From the cell containing the given text, extract its center point as [X, Y] coordinate. 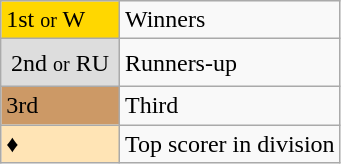
Runners-up [230, 63]
Third [230, 105]
2nd or RU [60, 63]
♦ [60, 144]
3rd [60, 105]
Top scorer in division [230, 144]
Winners [230, 20]
1st or W [60, 20]
